Provide the (X, Y) coordinate of the cell's center where the given text is located.  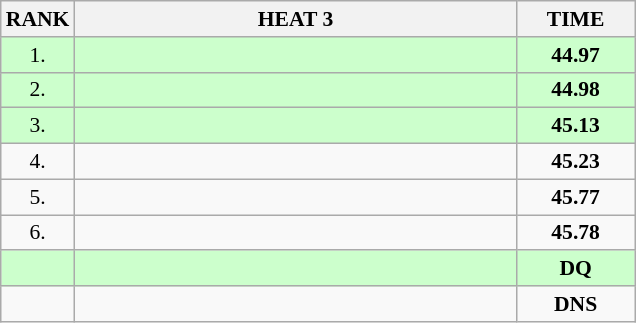
1. (38, 55)
RANK (38, 19)
TIME (576, 19)
45.78 (576, 233)
4. (38, 162)
44.98 (576, 90)
5. (38, 197)
2. (38, 90)
44.97 (576, 55)
DNS (576, 304)
DQ (576, 269)
45.13 (576, 126)
45.23 (576, 162)
HEAT 3 (295, 19)
3. (38, 126)
45.77 (576, 197)
6. (38, 233)
